Identify which cell holds the provided text, then report its [x, y] central coordinate. 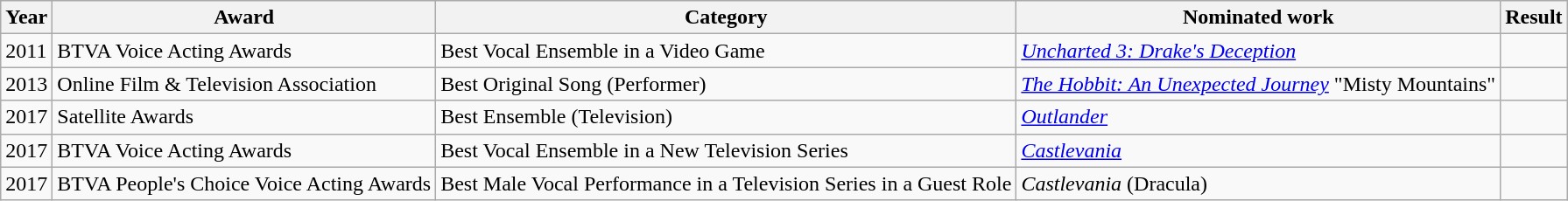
Category [727, 17]
Award [244, 17]
Result [1534, 17]
Year [26, 17]
Online Film & Television Association [244, 84]
Nominated work [1259, 17]
Best Vocal Ensemble in a New Television Series [727, 150]
Satellite Awards [244, 117]
The Hobbit: An Unexpected Journey "Misty Mountains" [1259, 84]
Outlander [1259, 117]
Castlevania [1259, 150]
BTVA People's Choice Voice Acting Awards [244, 184]
Best Original Song (Performer) [727, 84]
Best Male Vocal Performance in a Television Series in a Guest Role [727, 184]
Uncharted 3: Drake's Deception [1259, 51]
2013 [26, 84]
2011 [26, 51]
Castlevania (Dracula) [1259, 184]
Best Ensemble (Television) [727, 117]
Best Vocal Ensemble in a Video Game [727, 51]
